Detect which cell encompasses the target text, then output its [X, Y] center coordinate. 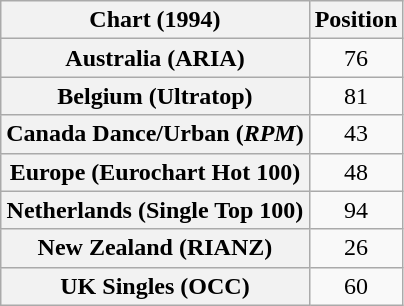
Netherlands (Single Top 100) [155, 210]
Europe (Eurochart Hot 100) [155, 172]
Position [356, 20]
48 [356, 172]
Chart (1994) [155, 20]
Belgium (Ultratop) [155, 96]
81 [356, 96]
76 [356, 58]
Canada Dance/Urban (RPM) [155, 134]
43 [356, 134]
New Zealand (RIANZ) [155, 248]
UK Singles (OCC) [155, 286]
26 [356, 248]
60 [356, 286]
94 [356, 210]
Australia (ARIA) [155, 58]
